Scan for the cell matching the given text and deliver its (x, y) coordinate at center. 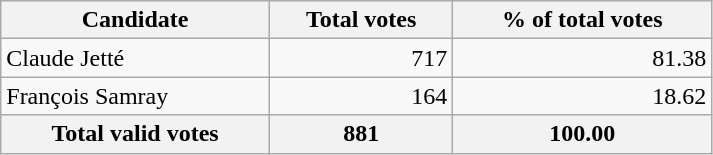
164 (360, 96)
881 (360, 134)
81.38 (582, 58)
Total valid votes (136, 134)
Total votes (360, 20)
100.00 (582, 134)
Claude Jetté (136, 58)
Candidate (136, 20)
717 (360, 58)
François Samray (136, 96)
18.62 (582, 96)
% of total votes (582, 20)
